Pinpoint the cell where the given text exists, returning its (X, Y) midpoint coordinate. 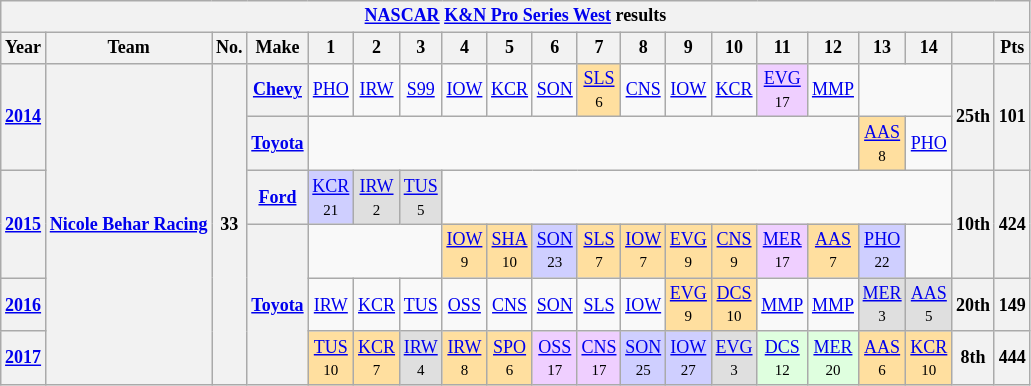
12 (834, 48)
AAS8 (882, 144)
CNS9 (734, 251)
Ford (278, 197)
MER3 (882, 305)
Nicole Behar Racing (128, 224)
11 (782, 48)
10th (974, 224)
EVG3 (734, 358)
DCS10 (734, 305)
TUS5 (420, 197)
1 (331, 48)
PHO22 (882, 251)
KCR21 (331, 197)
149 (1012, 305)
SON25 (644, 358)
Year (24, 48)
NASCAR K&N Pro Series West results (516, 16)
S99 (420, 90)
KCR7 (377, 358)
2015 (24, 224)
4 (464, 48)
3 (420, 48)
DCS12 (782, 358)
444 (1012, 358)
424 (1012, 224)
2 (377, 48)
8th (974, 358)
IOW7 (644, 251)
2016 (24, 305)
9 (689, 48)
IRW4 (420, 358)
2017 (24, 358)
TUS (420, 305)
6 (554, 48)
25th (974, 116)
AAS6 (882, 358)
101 (1012, 116)
No. (230, 48)
SHA10 (510, 251)
AAS5 (929, 305)
Chevy (278, 90)
IOW27 (689, 358)
2014 (24, 116)
OSS (464, 305)
SLS (599, 305)
OSS17 (554, 358)
SPO6 (510, 358)
TUS10 (331, 358)
13 (882, 48)
33 (230, 224)
MER17 (782, 251)
20th (974, 305)
IRW2 (377, 197)
KCR10 (929, 358)
Team (128, 48)
SLS6 (599, 90)
14 (929, 48)
10 (734, 48)
MER20 (834, 358)
AAS7 (834, 251)
SLS7 (599, 251)
Make (278, 48)
CNS17 (599, 358)
IOW9 (464, 251)
7 (599, 48)
SON23 (554, 251)
8 (644, 48)
IRW8 (464, 358)
EVG17 (782, 90)
Pts (1012, 48)
5 (510, 48)
